Output the [X, Y] coordinate of the center of the cell containing the given text.  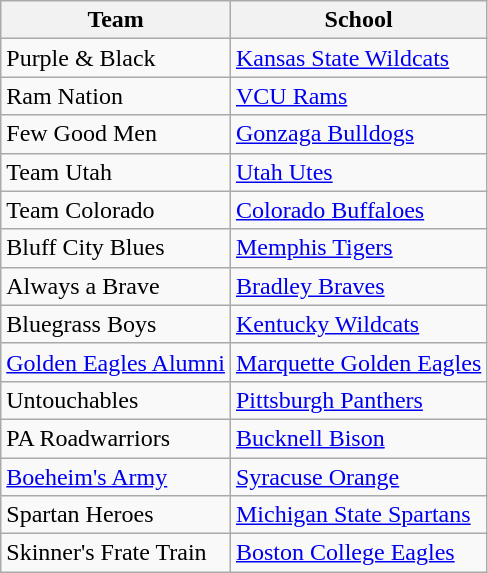
Golden Eagles Alumni [116, 362]
Spartan Heroes [116, 515]
Syracuse Orange [358, 477]
Untouchables [116, 400]
Marquette Golden Eagles [358, 362]
Always a Brave [116, 286]
Kentucky Wildcats [358, 324]
Kansas State Wildcats [358, 58]
Colorado Buffaloes [358, 210]
Team Colorado [116, 210]
Boeheim's Army [116, 477]
Team [116, 20]
Ram Nation [116, 96]
Bucknell Bison [358, 438]
School [358, 20]
Skinner's Frate Train [116, 553]
Purple & Black [116, 58]
Bluff City Blues [116, 248]
Michigan State Spartans [358, 515]
Few Good Men [116, 134]
Bradley Braves [358, 286]
Memphis Tigers [358, 248]
PA Roadwarriors [116, 438]
VCU Rams [358, 96]
Utah Utes [358, 172]
Team Utah [116, 172]
Bluegrass Boys [116, 324]
Gonzaga Bulldogs [358, 134]
Pittsburgh Panthers [358, 400]
Boston College Eagles [358, 553]
